Pinpoint the cell where the given text exists, returning its [x, y] midpoint coordinate. 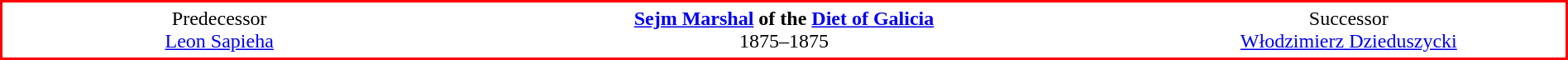
Sejm Marshal of the Diet of Galicia1875–1875 [784, 30]
SuccessorWłodzimierz Dzieduszycki [1350, 30]
PredecessorLeon Sapieha [219, 30]
